Capture the cell that displays the provided text and extract its [x, y] central coordinate. 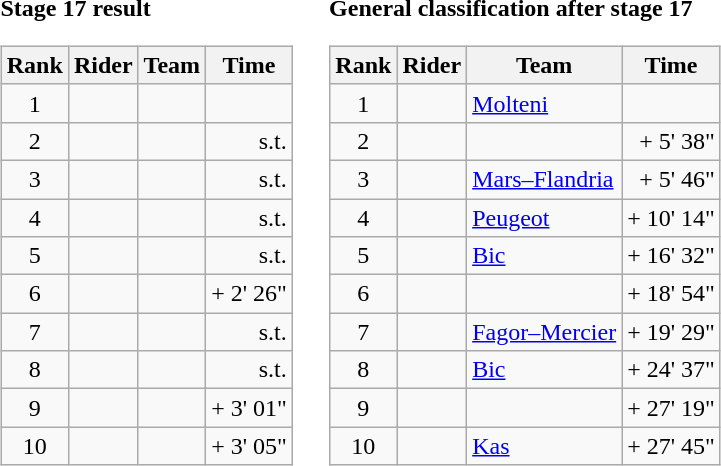
Peugeot [544, 217]
Kas [544, 446]
+ 27' 19" [672, 408]
+ 3' 05" [250, 446]
+ 10' 14" [672, 217]
Fagor–Mercier [544, 332]
+ 27' 45" [672, 446]
+ 19' 29" [672, 332]
+ 5' 38" [672, 141]
+ 2' 26" [250, 294]
Molteni [544, 103]
+ 3' 01" [250, 408]
Mars–Flandria [544, 179]
+ 18' 54" [672, 294]
+ 24' 37" [672, 370]
+ 5' 46" [672, 179]
+ 16' 32" [672, 256]
